Identify which cell holds the provided text, then report its (x, y) central coordinate. 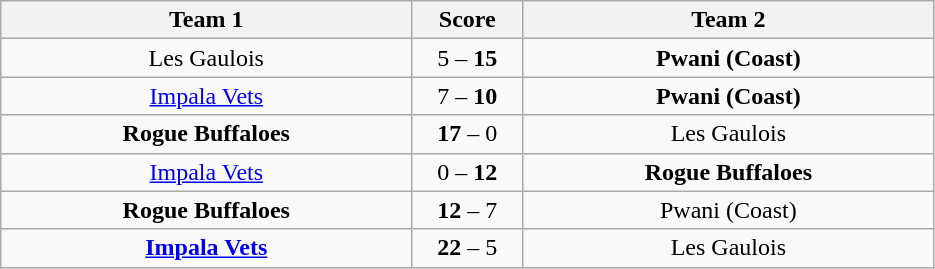
Team 2 (728, 20)
Score (468, 20)
Team 1 (206, 20)
12 – 7 (468, 210)
7 – 10 (468, 96)
0 – 12 (468, 172)
17 – 0 (468, 134)
22 – 5 (468, 248)
5 – 15 (468, 58)
